Identify which cell holds the provided text, then report its (X, Y) central coordinate. 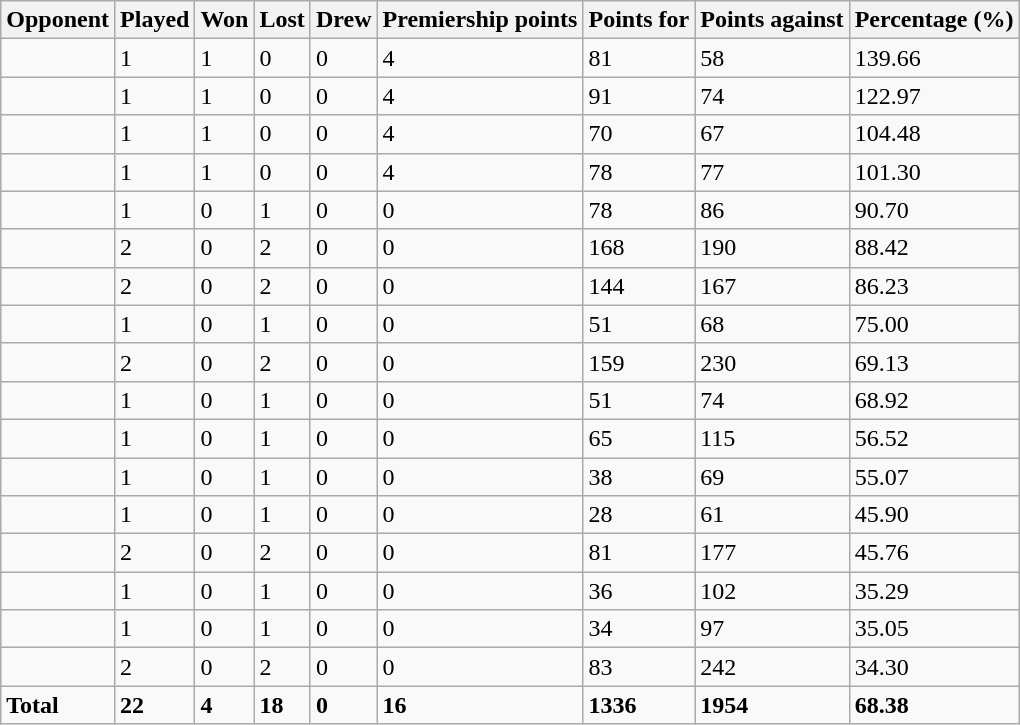
167 (772, 286)
Opponent (58, 20)
18 (282, 705)
122.97 (934, 96)
75.00 (934, 324)
Percentage (%) (934, 20)
159 (639, 362)
Points for (639, 20)
56.52 (934, 438)
34.30 (934, 667)
Lost (282, 20)
35.29 (934, 591)
190 (772, 248)
Total (58, 705)
28 (639, 515)
90.70 (934, 210)
45.90 (934, 515)
230 (772, 362)
68.92 (934, 400)
1336 (639, 705)
Played (155, 20)
102 (772, 591)
177 (772, 553)
Won (224, 20)
69 (772, 477)
86.23 (934, 286)
Drew (344, 20)
115 (772, 438)
Points against (772, 20)
139.66 (934, 58)
69.13 (934, 362)
77 (772, 172)
168 (639, 248)
36 (639, 591)
91 (639, 96)
144 (639, 286)
58 (772, 58)
Premiership points (480, 20)
242 (772, 667)
1954 (772, 705)
86 (772, 210)
104.48 (934, 134)
61 (772, 515)
101.30 (934, 172)
65 (639, 438)
67 (772, 134)
88.42 (934, 248)
70 (639, 134)
55.07 (934, 477)
68.38 (934, 705)
68 (772, 324)
38 (639, 477)
83 (639, 667)
45.76 (934, 553)
34 (639, 629)
35.05 (934, 629)
16 (480, 705)
97 (772, 629)
22 (155, 705)
